Detect which cell encompasses the target text, then output its [x, y] center coordinate. 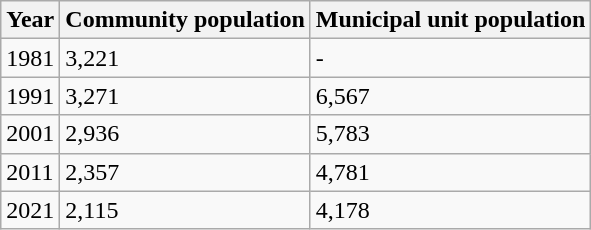
Municipal unit population [450, 20]
2,115 [185, 210]
6,567 [450, 96]
1981 [30, 58]
1991 [30, 96]
2,936 [185, 134]
Community population [185, 20]
5,783 [450, 134]
2001 [30, 134]
3,221 [185, 58]
2,357 [185, 172]
4,781 [450, 172]
2021 [30, 210]
Year [30, 20]
2011 [30, 172]
3,271 [185, 96]
4,178 [450, 210]
- [450, 58]
